From the cell containing the given text, extract its center point as (x, y) coordinate. 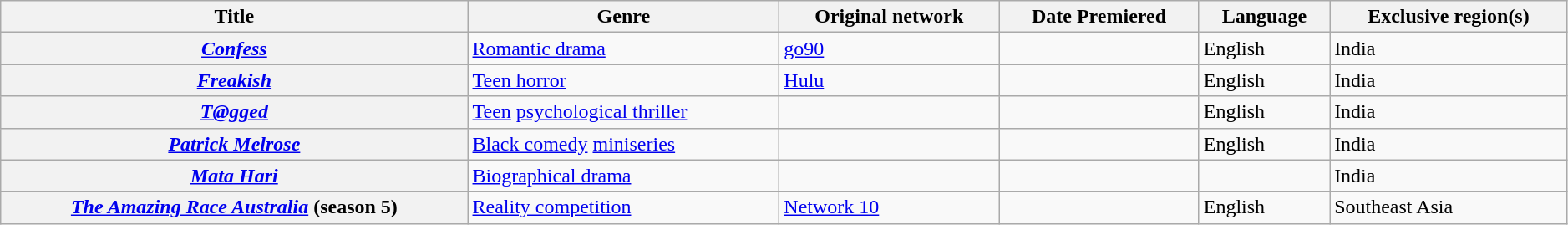
Biographical drama (623, 176)
Black comedy miniseries (623, 144)
Language (1264, 17)
go90 (889, 49)
Original network (889, 17)
T@gged (234, 112)
Confess (234, 49)
Mata Hari (234, 176)
Exclusive region(s) (1449, 17)
Teen horror (623, 80)
The Amazing Race Australia (season 5) (234, 207)
Title (234, 17)
Teen psychological thriller (623, 112)
Hulu (889, 80)
Southeast Asia (1449, 207)
Reality competition (623, 207)
Genre (623, 17)
Freakish (234, 80)
Patrick Melrose (234, 144)
Romantic drama (623, 49)
Date Premiered (1099, 17)
Network 10 (889, 207)
